Identify which cell holds the provided text, then report its [x, y] central coordinate. 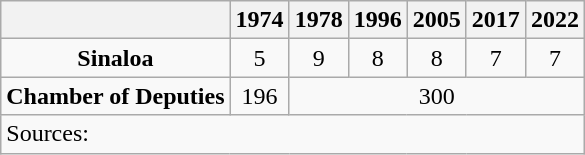
2017 [496, 20]
300 [436, 96]
5 [260, 58]
2005 [436, 20]
196 [260, 96]
Sinaloa [116, 58]
Sources: [293, 134]
Chamber of Deputies [116, 96]
1974 [260, 20]
1978 [318, 20]
2022 [554, 20]
9 [318, 58]
1996 [378, 20]
